Scan for the cell matching the given text and deliver its [X, Y] coordinate at center. 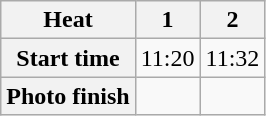
Photo finish [68, 96]
1 [168, 20]
2 [232, 20]
11:20 [168, 58]
Heat [68, 20]
Start time [68, 58]
11:32 [232, 58]
